Capture the cell that displays the provided text and extract its [x, y] central coordinate. 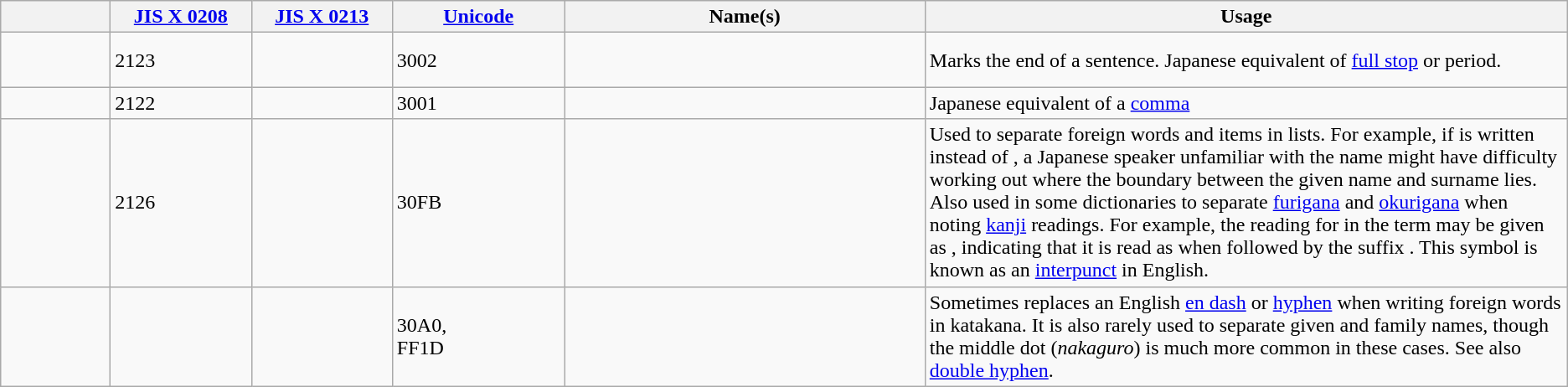
3001 [478, 103]
JIS X 0213 [322, 17]
30A0, FF1D [478, 337]
JIS X 0208 [181, 17]
2122 [181, 103]
Name(s) [745, 17]
2123 [181, 60]
Unicode [478, 17]
3002 [478, 60]
2126 [181, 203]
30FB [478, 203]
Usage [1246, 17]
Marks the end of a sentence. Japanese equivalent of full stop or period. [1246, 60]
Japanese equivalent of a comma [1246, 103]
